Locate the cell with the specified text and output its [x, y] center coordinate. 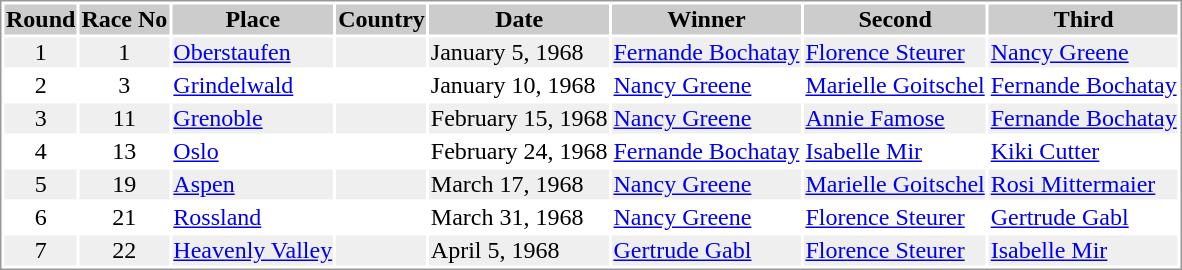
Rosi Mittermaier [1084, 185]
Aspen [253, 185]
Kiki Cutter [1084, 151]
Date [519, 19]
13 [124, 151]
January 5, 1968 [519, 53]
11 [124, 119]
6 [40, 217]
Second [895, 19]
March 17, 1968 [519, 185]
February 15, 1968 [519, 119]
Country [382, 19]
March 31, 1968 [519, 217]
4 [40, 151]
Grenoble [253, 119]
February 24, 1968 [519, 151]
Third [1084, 19]
Heavenly Valley [253, 251]
January 10, 1968 [519, 85]
Oslo [253, 151]
2 [40, 85]
5 [40, 185]
Round [40, 19]
21 [124, 217]
Place [253, 19]
Rossland [253, 217]
22 [124, 251]
7 [40, 251]
Race No [124, 19]
Oberstaufen [253, 53]
19 [124, 185]
Grindelwald [253, 85]
April 5, 1968 [519, 251]
Annie Famose [895, 119]
Winner [706, 19]
